Identify which cell holds the provided text, then report its (X, Y) central coordinate. 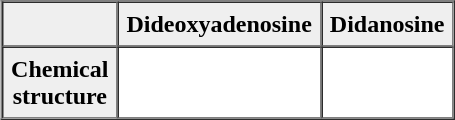
Didanosine (388, 24)
Dideoxyadenosine (218, 24)
Chemicalstructure (60, 82)
